Locate the cell with the specified text and output its (X, Y) center coordinate. 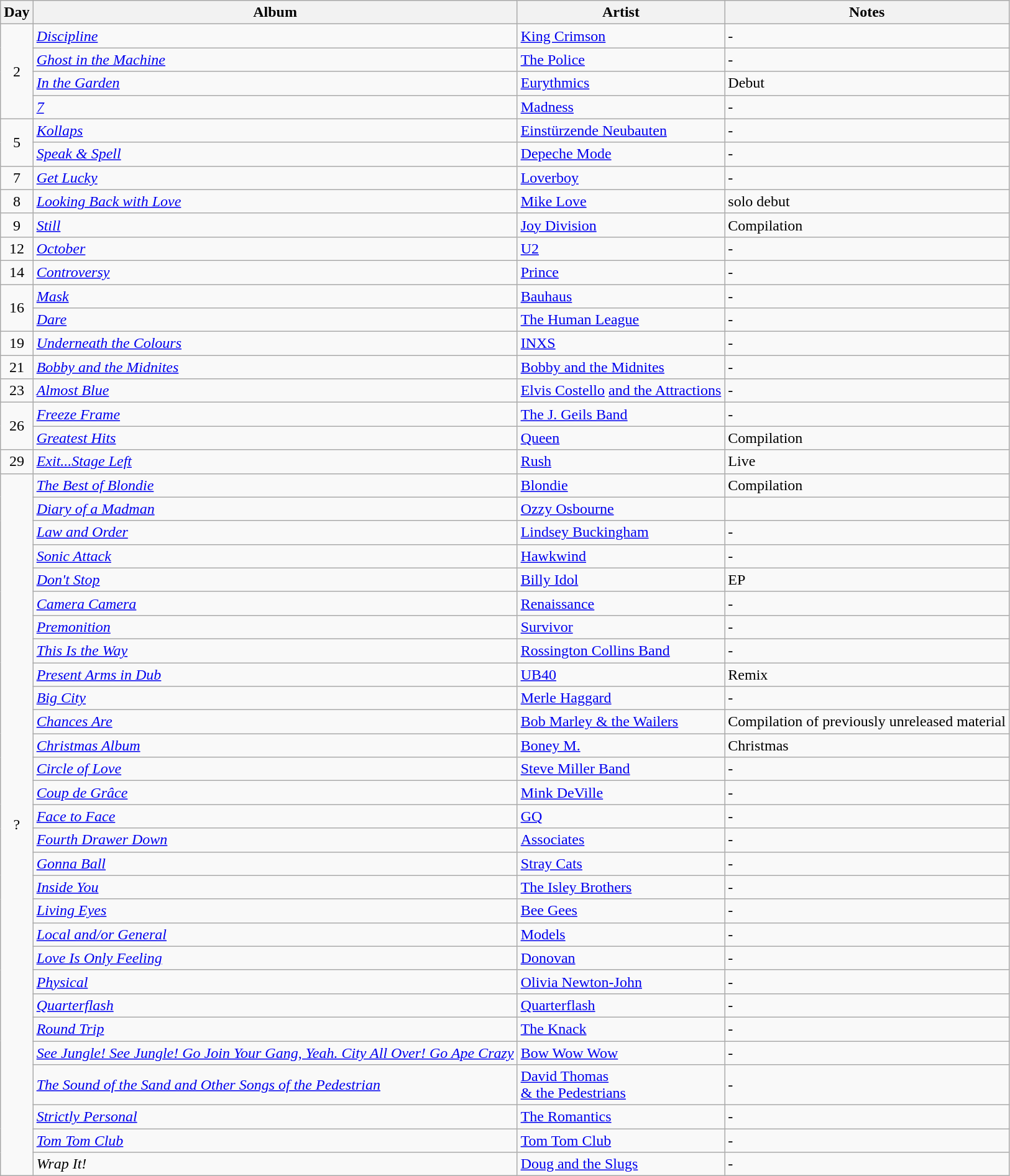
Strictly Personal (275, 1117)
UB40 (621, 674)
21 (17, 367)
Don't Stop (275, 580)
26 (17, 426)
Looking Back with Love (275, 201)
Blondie (621, 485)
Present Arms in Dub (275, 674)
29 (17, 462)
Discipline (275, 36)
Fourth Drawer Down (275, 840)
The Police (621, 60)
Notes (867, 12)
2 (17, 71)
Underneath the Colours (275, 344)
Album (275, 12)
Depeche Mode (621, 154)
Donovan (621, 958)
Doug and the Slugs (621, 1164)
8 (17, 201)
Law and Order (275, 532)
David Thomas & the Pedestrians (621, 1085)
Survivor (621, 627)
Kollaps (275, 130)
Hawkwind (621, 556)
Bob Marley & the Wailers (621, 722)
Still (275, 225)
Stray Cats (621, 864)
This Is the Way (275, 650)
Rossington Collins Band (621, 650)
Round Trip (275, 1029)
The Isley Brothers (621, 887)
Sonic Attack (275, 556)
Christmas Album (275, 745)
Renaissance (621, 603)
Models (621, 934)
Boney M. (621, 745)
Bauhaus (621, 296)
12 (17, 248)
Queen (621, 438)
Merle Haggard (621, 698)
9 (17, 225)
Bow Wow Wow (621, 1053)
Premonition (275, 627)
Exit...Stage Left (275, 462)
Speak & Spell (275, 154)
5 (17, 142)
solo debut (867, 201)
Mike Love (621, 201)
Almost Blue (275, 391)
INXS (621, 344)
Living Eyes (275, 911)
Bee Gees (621, 911)
Ghost in the Machine (275, 60)
Love Is Only Feeling (275, 958)
The Romantics (621, 1117)
Remix (867, 674)
Associates (621, 840)
Live (867, 462)
Controversy (275, 272)
Steve Miller Band (621, 769)
? (17, 825)
Artist (621, 12)
14 (17, 272)
Rush (621, 462)
Lindsey Buckingham (621, 532)
Joy Division (621, 225)
Madness (621, 107)
Local and/or General (275, 934)
Compilation of previously unreleased material (867, 722)
The Best of Blondie (275, 485)
16 (17, 308)
Debut (867, 83)
Christmas (867, 745)
Wrap It! (275, 1164)
Chances Are (275, 722)
Einstürzende Neubauten (621, 130)
Big City (275, 698)
Inside You (275, 887)
U2 (621, 248)
Loverboy (621, 178)
Face to Face (275, 816)
Freeze Frame (275, 414)
In the Garden (275, 83)
Camera Camera (275, 603)
The Sound of the Sand and Other Songs of the Pedestrian (275, 1085)
Billy Idol (621, 580)
Dare (275, 320)
Get Lucky (275, 178)
Mask (275, 296)
Circle of Love (275, 769)
GQ (621, 816)
Eurythmics (621, 83)
Physical (275, 982)
Diary of a Madman (275, 509)
See Jungle! See Jungle! Go Join Your Gang, Yeah. City All Over! Go Ape Crazy (275, 1053)
The Human League (621, 320)
Mink DeVille (621, 793)
Prince (621, 272)
Greatest Hits (275, 438)
Gonna Ball (275, 864)
Coup de Grâce (275, 793)
The Knack (621, 1029)
19 (17, 344)
Olivia Newton-John (621, 982)
October (275, 248)
23 (17, 391)
The J. Geils Band (621, 414)
Ozzy Osbourne (621, 509)
Elvis Costello and the Attractions (621, 391)
Day (17, 12)
EP (867, 580)
King Crimson (621, 36)
